Return [x, y] of the center of cell containing provided text 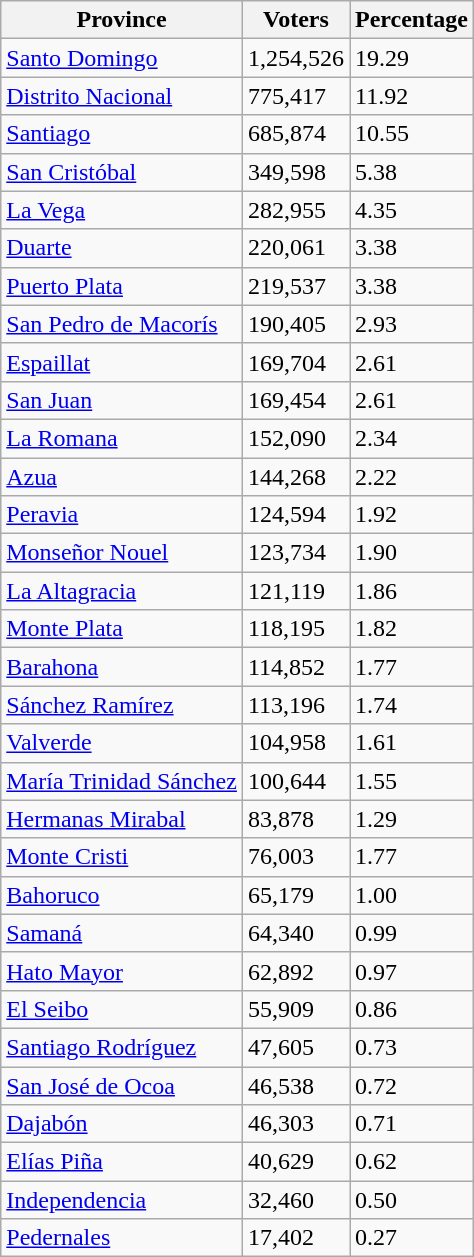
Hermanas Mirabal [122, 819]
114,852 [296, 667]
Monseñor Nouel [122, 553]
Puerto Plata [122, 286]
10.55 [412, 134]
San Pedro de Macorís [122, 324]
Santiago [122, 134]
Sánchez Ramírez [122, 705]
1.00 [412, 895]
17,402 [296, 1238]
1.92 [412, 515]
1.55 [412, 781]
0.99 [412, 933]
0.27 [412, 1238]
Bahoruco [122, 895]
2.22 [412, 477]
113,196 [296, 705]
121,119 [296, 591]
76,003 [296, 857]
104,958 [296, 743]
Peravia [122, 515]
Barahona [122, 667]
32,460 [296, 1200]
1.61 [412, 743]
1.90 [412, 553]
46,303 [296, 1124]
1.82 [412, 629]
María Trinidad Sánchez [122, 781]
220,061 [296, 248]
118,195 [296, 629]
Valverde [122, 743]
0.73 [412, 1047]
Independencia [122, 1200]
0.62 [412, 1162]
La Romana [122, 438]
0.71 [412, 1124]
Monte Plata [122, 629]
Percentage [412, 20]
Pedernales [122, 1238]
Hato Mayor [122, 971]
219,537 [296, 286]
40,629 [296, 1162]
169,704 [296, 362]
64,340 [296, 933]
Santo Domingo [122, 58]
2.93 [412, 324]
1.29 [412, 819]
El Seibo [122, 1009]
Santiago Rodríguez [122, 1047]
Monte Cristi [122, 857]
1,254,526 [296, 58]
0.86 [412, 1009]
775,417 [296, 96]
La Altagracia [122, 591]
San José de Ocoa [122, 1085]
19.29 [412, 58]
152,090 [296, 438]
Samaná [122, 933]
124,594 [296, 515]
Province [122, 20]
0.50 [412, 1200]
4.35 [412, 210]
190,405 [296, 324]
144,268 [296, 477]
62,892 [296, 971]
Duarte [122, 248]
La Vega [122, 210]
169,454 [296, 400]
Espaillat [122, 362]
0.97 [412, 971]
Voters [296, 20]
11.92 [412, 96]
1.74 [412, 705]
2.34 [412, 438]
65,179 [296, 895]
123,734 [296, 553]
Distrito Nacional [122, 96]
685,874 [296, 134]
55,909 [296, 1009]
282,955 [296, 210]
Dajabón [122, 1124]
83,878 [296, 819]
1.86 [412, 591]
47,605 [296, 1047]
46,538 [296, 1085]
San Cristóbal [122, 172]
0.72 [412, 1085]
Azua [122, 477]
San Juan [122, 400]
5.38 [412, 172]
100,644 [296, 781]
Elías Piña [122, 1162]
349,598 [296, 172]
